Search for the cell housing the specified text and yield its [x, y] center coordinate. 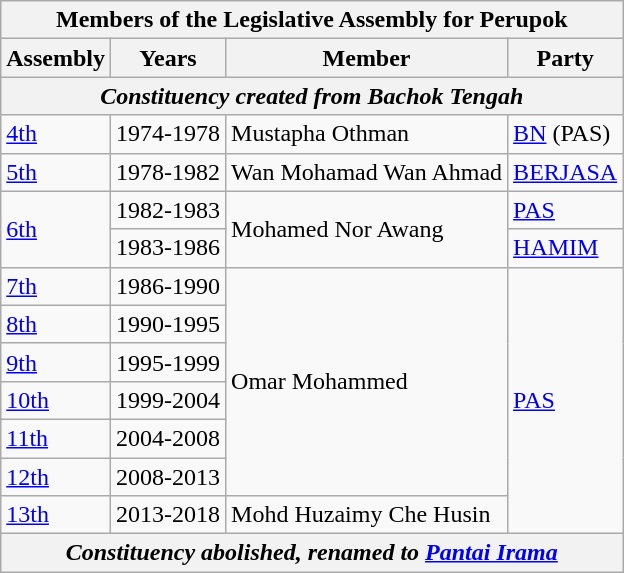
11th [56, 438]
8th [56, 324]
10th [56, 400]
9th [56, 362]
1982-1983 [168, 210]
1995-1999 [168, 362]
Constituency created from Bachok Tengah [312, 96]
2004-2008 [168, 438]
1986-1990 [168, 286]
13th [56, 515]
Constituency abolished, renamed to Pantai Irama [312, 553]
Mohd Huzaimy Che Husin [367, 515]
4th [56, 134]
Member [367, 58]
BN (PAS) [566, 134]
Years [168, 58]
Assembly [56, 58]
1990-1995 [168, 324]
Wan Mohamad Wan Ahmad [367, 172]
6th [56, 229]
2013-2018 [168, 515]
7th [56, 286]
Party [566, 58]
1978-1982 [168, 172]
Members of the Legislative Assembly for Perupok [312, 20]
BERJASA [566, 172]
Mohamed Nor Awang [367, 229]
2008-2013 [168, 477]
HAMIM [566, 248]
5th [56, 172]
1999-2004 [168, 400]
1983-1986 [168, 248]
Omar Mohammed [367, 381]
Mustapha Othman [367, 134]
12th [56, 477]
1974-1978 [168, 134]
